Output the (X, Y) coordinate of the center of the cell containing the given text.  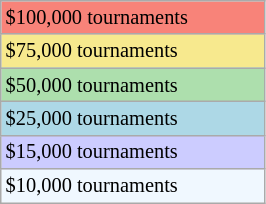
$10,000 tournaments (133, 186)
$75,000 tournaments (133, 51)
$100,000 tournaments (133, 17)
$15,000 tournaments (133, 152)
$25,000 tournaments (133, 118)
$50,000 tournaments (133, 85)
